Determine the (X, Y) coordinate at the center of the cell enclosing the given text.  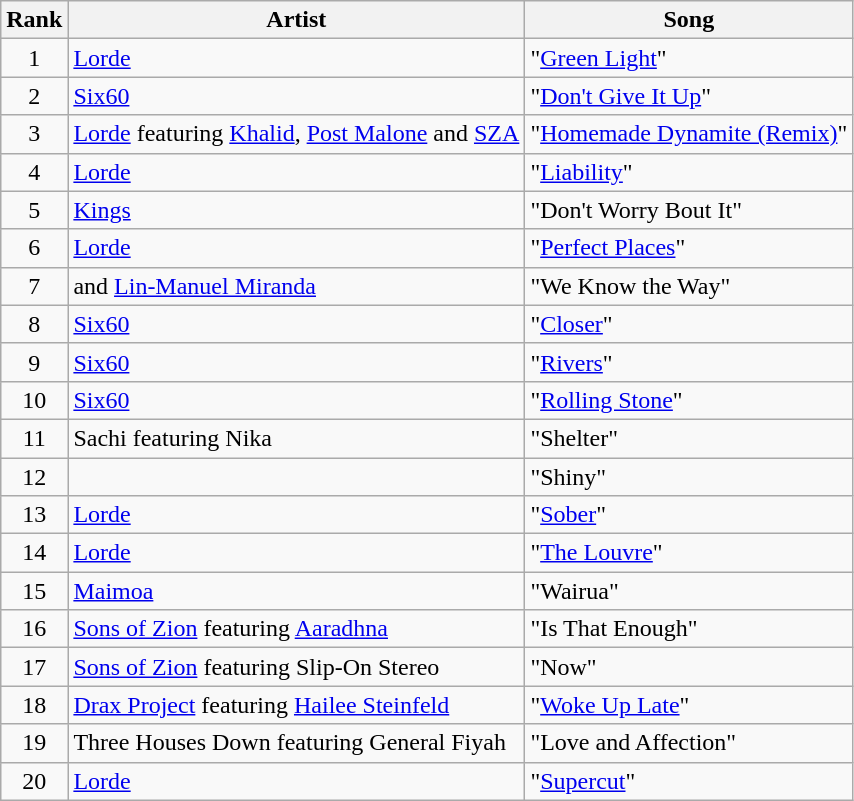
"Shiny" (689, 477)
4 (34, 172)
14 (34, 553)
"Is That Enough" (689, 629)
Drax Project featuring Hailee Steinfeld (296, 705)
2 (34, 96)
18 (34, 705)
"Homemade Dynamite (Remix)" (689, 134)
"Rivers" (689, 362)
"Supercut" (689, 781)
15 (34, 591)
"Liability" (689, 172)
5 (34, 210)
7 (34, 286)
10 (34, 400)
Sachi featuring Nika (296, 438)
Sons of Zion featuring Slip-On Stereo (296, 667)
Maimoa (296, 591)
1 (34, 58)
19 (34, 743)
"Woke Up Late" (689, 705)
20 (34, 781)
"Love and Affection" (689, 743)
17 (34, 667)
"The Louvre" (689, 553)
"Perfect Places" (689, 248)
Artist (296, 20)
"Don't Worry Bout It" (689, 210)
9 (34, 362)
6 (34, 248)
Three Houses Down featuring General Fiyah (296, 743)
Sons of Zion featuring Aaradhna (296, 629)
16 (34, 629)
12 (34, 477)
"We Know the Way" (689, 286)
13 (34, 515)
"Now" (689, 667)
"Rolling Stone" (689, 400)
8 (34, 324)
11 (34, 438)
Song (689, 20)
"Wairua" (689, 591)
"Don't Give It Up" (689, 96)
"Shelter" (689, 438)
"Closer" (689, 324)
3 (34, 134)
and Lin-Manuel Miranda (296, 286)
"Sober" (689, 515)
Kings (296, 210)
"Green Light" (689, 58)
Rank (34, 20)
Lorde featuring Khalid, Post Malone and SZA (296, 134)
